Locate the cell with the specified text and output its [X, Y] center coordinate. 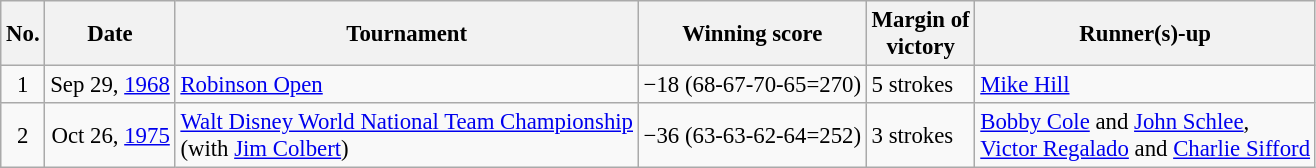
Mike Hill [1145, 85]
Sep 29, 1968 [110, 85]
Winning score [752, 34]
Margin ofvictory [920, 34]
Walt Disney World National Team Championship(with Jim Colbert) [406, 136]
Runner(s)-up [1145, 34]
Tournament [406, 34]
Date [110, 34]
5 strokes [920, 85]
No. [23, 34]
3 strokes [920, 136]
−18 (68-67-70-65=270) [752, 85]
−36 (63-63-62-64=252) [752, 136]
Bobby Cole and John Schlee, Victor Regalado and Charlie Sifford [1145, 136]
Robinson Open [406, 85]
2 [23, 136]
1 [23, 85]
Oct 26, 1975 [110, 136]
